Capture the cell that displays the provided text and extract its (X, Y) central coordinate. 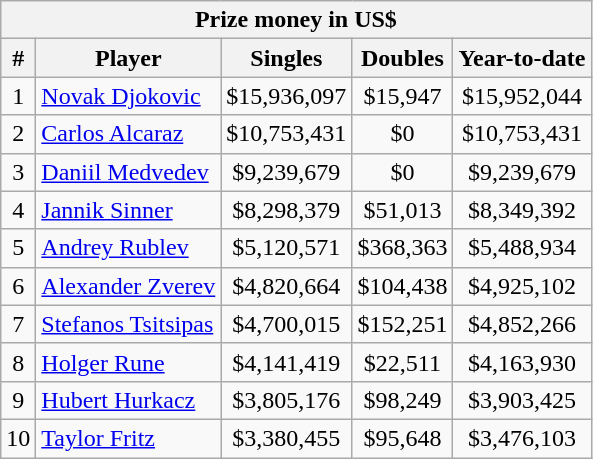
# (18, 58)
Andrey Rublev (128, 248)
$4,925,102 (522, 286)
$4,141,419 (286, 362)
1 (18, 96)
$3,380,455 (286, 438)
5 (18, 248)
Hubert Hurkacz (128, 400)
$8,298,379 (286, 210)
Alexander Zverev (128, 286)
$104,438 (402, 286)
$15,952,044 (522, 96)
$152,251 (402, 324)
$51,013 (402, 210)
Player (128, 58)
$3,903,425 (522, 400)
6 (18, 286)
4 (18, 210)
$4,852,266 (522, 324)
3 (18, 172)
$8,349,392 (522, 210)
9 (18, 400)
2 (18, 134)
$15,947 (402, 96)
$4,163,930 (522, 362)
$4,820,664 (286, 286)
Novak Djokovic (128, 96)
10 (18, 438)
Year-to-date (522, 58)
8 (18, 362)
$5,120,571 (286, 248)
Daniil Medvedev (128, 172)
$5,488,934 (522, 248)
Carlos Alcaraz (128, 134)
$3,805,176 (286, 400)
$4,700,015 (286, 324)
$22,511 (402, 362)
Singles (286, 58)
Holger Rune (128, 362)
Doubles (402, 58)
$368,363 (402, 248)
7 (18, 324)
Jannik Sinner (128, 210)
Stefanos Tsitsipas (128, 324)
$98,249 (402, 400)
Prize money in US$ (296, 20)
$3,476,103 (522, 438)
$95,648 (402, 438)
$15,936,097 (286, 96)
Taylor Fritz (128, 438)
